Identify which cell holds the provided text, then report its [x, y] central coordinate. 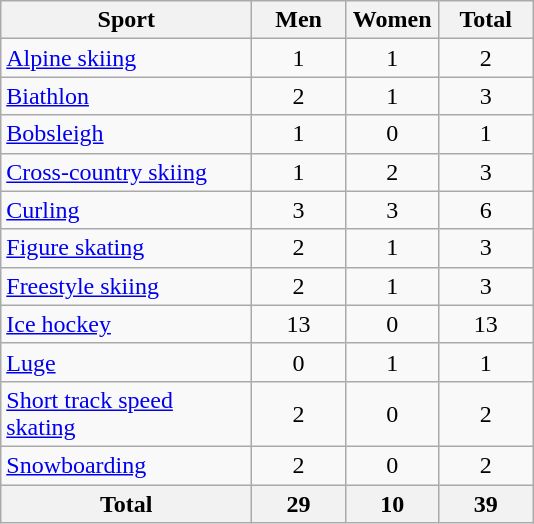
29 [299, 503]
6 [486, 210]
Alpine skiing [126, 58]
Snowboarding [126, 465]
39 [486, 503]
Figure skating [126, 248]
Cross-country skiing [126, 172]
Men [299, 20]
Freestyle skiing [126, 286]
Ice hockey [126, 324]
Luge [126, 362]
Sport [126, 20]
Short track speed skating [126, 414]
10 [392, 503]
Bobsleigh [126, 134]
Curling [126, 210]
Biathlon [126, 96]
Women [392, 20]
